Find where the given text appears and provide that cell's center as [X, Y] coordinate. 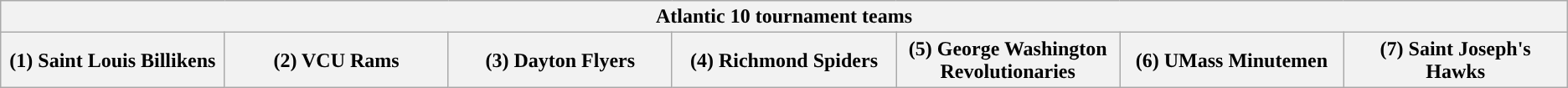
(4) Richmond Spiders [784, 60]
(1) Saint Louis Billikens [112, 60]
(3) Dayton Flyers [560, 60]
(2) VCU Rams [337, 60]
(6) UMass Minutemen [1231, 60]
(7) Saint Joseph's Hawks [1456, 60]
Atlantic 10 tournament teams [784, 17]
(5) George Washington Revolutionaries [1008, 60]
